Capture the cell that displays the provided text and extract its (X, Y) central coordinate. 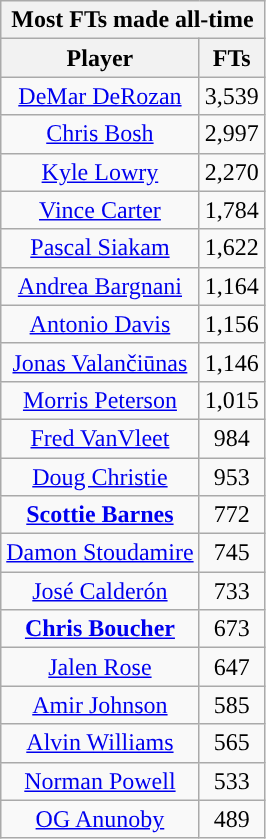
772 (232, 515)
DeMar DeRozan (100, 96)
Jalen Rose (100, 667)
647 (232, 667)
Chris Bosh (100, 134)
Andrea Bargnani (100, 286)
Most FTs made all-time (132, 20)
565 (232, 743)
489 (232, 819)
1,622 (232, 248)
1,146 (232, 362)
2,997 (232, 134)
Antonio Davis (100, 324)
Morris Peterson (100, 400)
Damon Stoudamire (100, 553)
585 (232, 705)
Alvin Williams (100, 743)
Chris Boucher (100, 629)
Player (100, 58)
Scottie Barnes (100, 515)
Pascal Siakam (100, 248)
FTs (232, 58)
Jonas Valančiūnas (100, 362)
Norman Powell (100, 781)
Amir Johnson (100, 705)
3,539 (232, 96)
533 (232, 781)
1,156 (232, 324)
2,270 (232, 172)
1,784 (232, 210)
1,015 (232, 400)
José Calderón (100, 591)
953 (232, 477)
Fred VanVleet (100, 438)
984 (232, 438)
Doug Christie (100, 477)
745 (232, 553)
733 (232, 591)
673 (232, 629)
Kyle Lowry (100, 172)
Vince Carter (100, 210)
OG Anunoby (100, 819)
1,164 (232, 286)
